Scan for the cell matching the given text and deliver its [X, Y] coordinate at center. 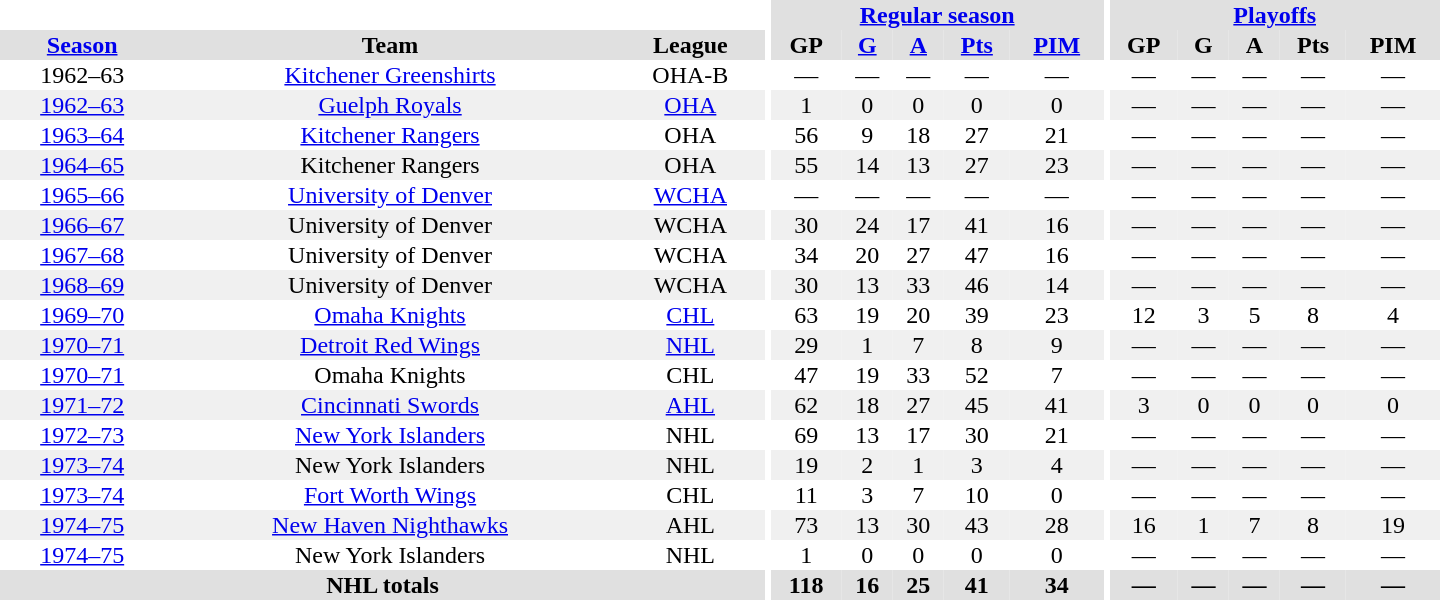
55 [806, 165]
Detroit Red Wings [390, 345]
25 [918, 585]
29 [806, 345]
Playoffs [1274, 15]
45 [977, 405]
1971–72 [82, 405]
NHL totals [382, 585]
1968–69 [82, 285]
Fort Worth Wings [390, 495]
1964–65 [82, 165]
1967–68 [82, 255]
11 [806, 495]
1965–66 [82, 195]
Regular season [938, 15]
New Haven Nighthawks [390, 525]
5 [1254, 315]
OHA-B [690, 75]
Kitchener Greenshirts [390, 75]
1972–73 [82, 435]
12 [1144, 315]
Season [82, 45]
24 [868, 225]
10 [977, 495]
63 [806, 315]
1963–64 [82, 135]
Guelph Royals [390, 105]
73 [806, 525]
1969–70 [82, 315]
43 [977, 525]
56 [806, 135]
28 [1057, 525]
46 [977, 285]
1966–67 [82, 225]
69 [806, 435]
39 [977, 315]
Cincinnati Swords [390, 405]
52 [977, 375]
2 [868, 465]
118 [806, 585]
62 [806, 405]
Team [390, 45]
League [690, 45]
